Pinpoint the cell where the given text exists, returning its (X, Y) midpoint coordinate. 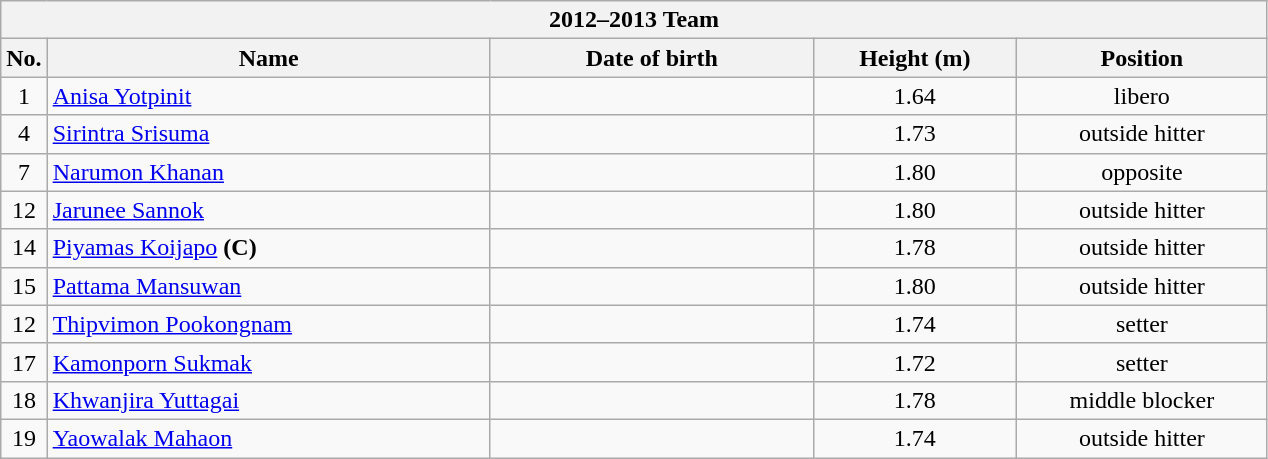
Position (1142, 58)
Khwanjira Yuttagai (268, 400)
15 (24, 286)
opposite (1142, 172)
Height (m) (914, 58)
17 (24, 362)
4 (24, 134)
Jarunee Sannok (268, 210)
Thipvimon Pookongnam (268, 324)
19 (24, 438)
1.73 (914, 134)
1.64 (914, 96)
1.72 (914, 362)
Narumon Khanan (268, 172)
libero (1142, 96)
Sirintra Srisuma (268, 134)
Name (268, 58)
Piyamas Koijapo (C) (268, 248)
Kamonporn Sukmak (268, 362)
18 (24, 400)
Pattama Mansuwan (268, 286)
Anisa Yotpinit (268, 96)
7 (24, 172)
2012–2013 Team (634, 20)
Date of birth (652, 58)
middle blocker (1142, 400)
1 (24, 96)
14 (24, 248)
Yaowalak Mahaon (268, 438)
No. (24, 58)
